Determine the (x, y) coordinate at the center of the cell enclosing the given text.  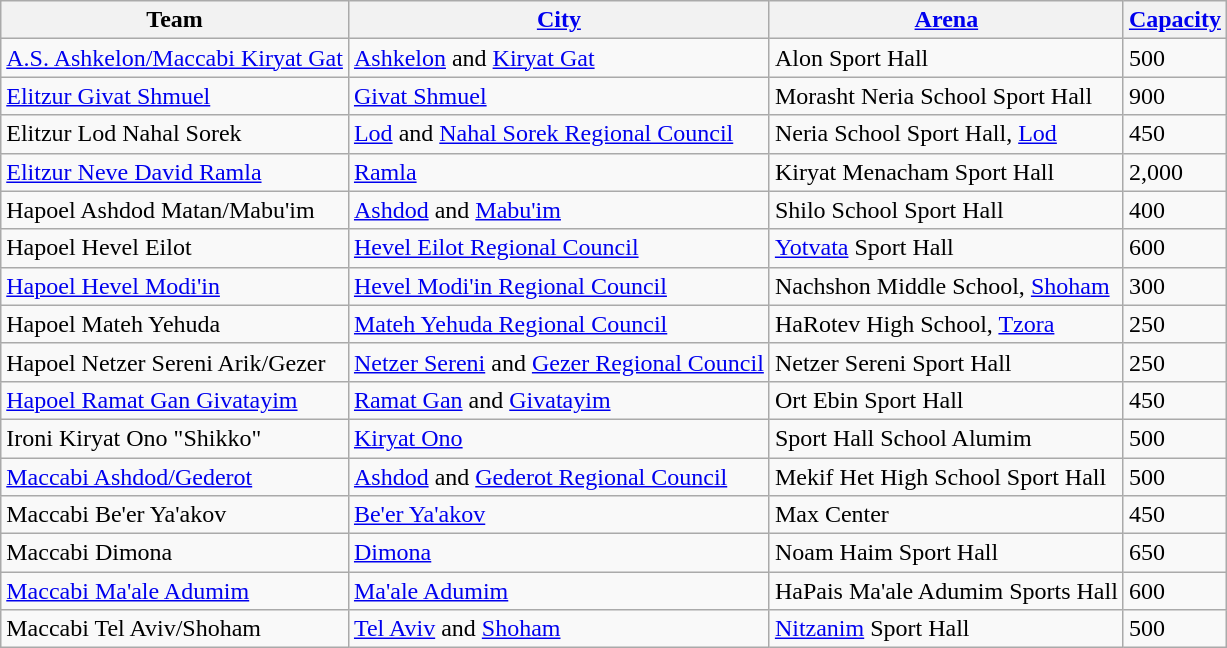
Elitzur Givat Shmuel (175, 96)
Alon Sport Hall (946, 58)
Ashdod and Gederot Regional Council (558, 477)
Shilo School Sport Hall (946, 210)
HaRotev High School, Tzora (946, 324)
Max Center (946, 515)
Tel Aviv and Shoham (558, 629)
2,000 (1174, 172)
Arena (946, 20)
Ramla (558, 172)
Maccabi Ashdod/Gederot (175, 477)
Kiryat Menacham Sport Hall (946, 172)
Netzer Sereni and Gezer Regional Council (558, 362)
Maccabi Ma'ale Adumim (175, 591)
Hevel Eilot Regional Council (558, 248)
Capacity (1174, 20)
Givat Shmuel (558, 96)
Ashdod and Mabu'im (558, 210)
Hapoel Hevel Modi'in (175, 286)
Maccabi Dimona (175, 553)
Netzer Sereni Sport Hall (946, 362)
Mekif Het High School Sport Hall (946, 477)
Maccabi Be'er Ya'akov (175, 515)
Team (175, 20)
Hapoel Netzer Sereni Arik/Gezer (175, 362)
Be'er Ya'akov (558, 515)
Morasht Neria School Sport Hall (946, 96)
900 (1174, 96)
Noam Haim Sport Hall (946, 553)
Neria School Sport Hall, Lod (946, 134)
Ramat Gan and Givatayim (558, 400)
Hevel Modi'in Regional Council (558, 286)
Ironi Kiryat Ono "Shikko" (175, 438)
Nitzanim Sport Hall (946, 629)
Lod and Nahal Sorek Regional Council (558, 134)
Ma'ale Adumim (558, 591)
400 (1174, 210)
Elitzur Neve David Ramla (175, 172)
Elitzur Lod Nahal Sorek (175, 134)
Hapoel Ashdod Matan/Mabu'im (175, 210)
Ort Ebin Sport Hall (946, 400)
Hapoel Ramat Gan Givatayim (175, 400)
Maccabi Tel Aviv/Shoham (175, 629)
Sport Hall School Alumim (946, 438)
Nachshon Middle School, Shoham (946, 286)
Hapoel Mateh Yehuda (175, 324)
HaPais Ma'ale Adumim Sports Hall (946, 591)
300 (1174, 286)
A.S. Ashkelon/Maccabi Kiryat Gat (175, 58)
Mateh Yehuda Regional Council (558, 324)
Yotvata Sport Hall (946, 248)
Dimona (558, 553)
650 (1174, 553)
City (558, 20)
Ashkelon and Kiryat Gat (558, 58)
Hapoel Hevel Eilot (175, 248)
Kiryat Ono (558, 438)
